Identify which cell holds the provided text, then report its (X, Y) central coordinate. 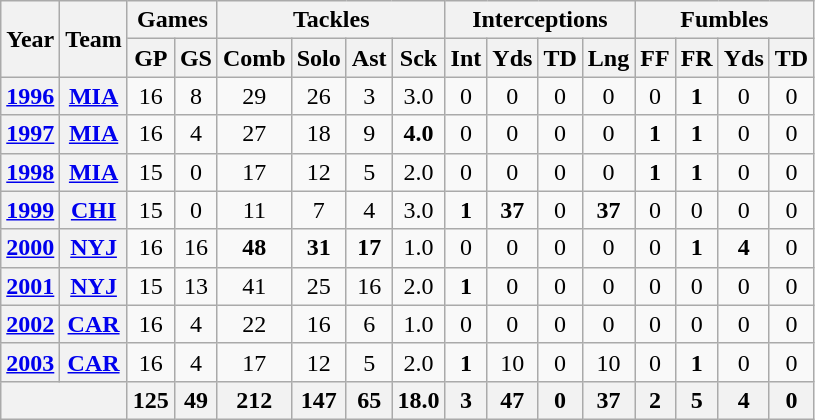
2002 (30, 324)
7 (318, 210)
11 (254, 210)
47 (512, 400)
25 (318, 286)
29 (254, 96)
48 (254, 248)
2000 (30, 248)
212 (254, 400)
1999 (30, 210)
13 (196, 286)
GP (150, 58)
Lng (608, 58)
49 (196, 400)
65 (369, 400)
27 (254, 134)
9 (369, 134)
125 (150, 400)
22 (254, 324)
1997 (30, 134)
Fumbles (724, 20)
31 (318, 248)
1996 (30, 96)
6 (369, 324)
Team (94, 39)
Interceptions (540, 20)
8 (196, 96)
Tackles (331, 20)
FF (655, 58)
Comb (254, 58)
CHI (94, 210)
FR (696, 58)
2003 (30, 362)
18.0 (418, 400)
Year (30, 39)
26 (318, 96)
2 (655, 400)
Games (172, 20)
2001 (30, 286)
4.0 (418, 134)
Sck (418, 58)
GS (196, 58)
Ast (369, 58)
41 (254, 286)
Int (466, 58)
18 (318, 134)
1998 (30, 172)
147 (318, 400)
Solo (318, 58)
